Output the [x, y] coordinate of the center of the cell containing the given text.  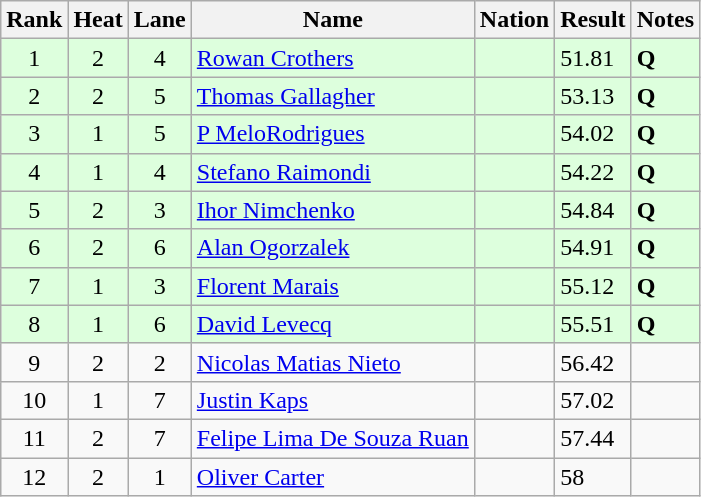
11 [34, 438]
Notes [665, 20]
Thomas Gallagher [332, 96]
9 [34, 362]
57.44 [593, 438]
Oliver Carter [332, 477]
Stefano Raimondi [332, 172]
Result [593, 20]
Florent Marais [332, 286]
55.51 [593, 324]
55.12 [593, 286]
David Levecq [332, 324]
Nicolas Matias Nieto [332, 362]
56.42 [593, 362]
54.91 [593, 248]
57.02 [593, 400]
54.02 [593, 134]
54.84 [593, 210]
Ihor Nimchenko [332, 210]
10 [34, 400]
51.81 [593, 58]
8 [34, 324]
54.22 [593, 172]
Alan Ogorzalek [332, 248]
Justin Kaps [332, 400]
Felipe Lima De Souza Ruan [332, 438]
Lane [160, 20]
Name [332, 20]
Rank [34, 20]
53.13 [593, 96]
P MeloRodrigues [332, 134]
Nation [514, 20]
Rowan Crothers [332, 58]
58 [593, 477]
Heat [98, 20]
12 [34, 477]
